Scan for the cell matching the given text and deliver its (x, y) coordinate at center. 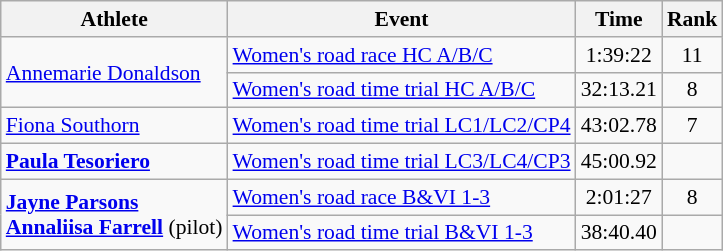
Event (402, 19)
Time (619, 19)
7 (692, 126)
43:02.78 (619, 126)
1:39:22 (619, 55)
Women's road race HC A/B/C (402, 55)
11 (692, 55)
Rank (692, 19)
Fiona Southorn (114, 126)
Women's road time trial HC A/B/C (402, 90)
Women's road time trial LC1/LC2/CP4 (402, 126)
38:40.40 (619, 233)
Women's road time trial B&VI 1-3 (402, 233)
Annemarie Donaldson (114, 72)
Paula Tesoriero (114, 162)
Athlete (114, 19)
Women's road time trial LC3/LC4/CP3 (402, 162)
2:01:27 (619, 197)
Women's road race B&VI 1-3 (402, 197)
Jayne Parsons Annaliisa Farrell (pilot) (114, 214)
45:00.92 (619, 162)
32:13.21 (619, 90)
